Search for the cell housing the specified text and yield its [X, Y] center coordinate. 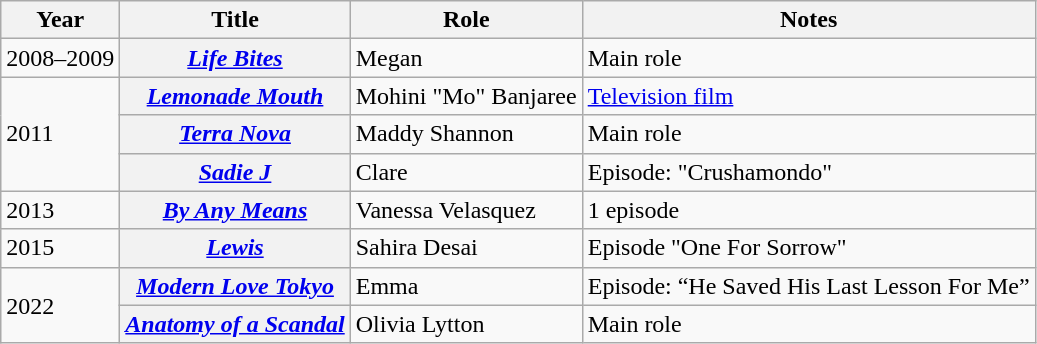
By Any Means [235, 210]
Megan [466, 58]
Mohini "Mo" Banjaree [466, 96]
Episode "One For Sorrow" [808, 248]
Vanessa Velasquez [466, 210]
Modern Love Tokyo [235, 286]
Life Bites [235, 58]
Sadie J [235, 172]
Lewis [235, 248]
Television film [808, 96]
2013 [60, 210]
Olivia Lytton [466, 324]
2022 [60, 305]
Episode: “He Saved His Last Lesson For Me” [808, 286]
Lemonade Mouth [235, 96]
2015 [60, 248]
Episode: "Crushamondo" [808, 172]
2008–2009 [60, 58]
Title [235, 20]
Terra Nova [235, 134]
Notes [808, 20]
Role [466, 20]
Anatomy of a Scandal [235, 324]
Emma [466, 286]
2011 [60, 134]
Sahira Desai [466, 248]
1 episode [808, 210]
Clare [466, 172]
Maddy Shannon [466, 134]
Year [60, 20]
